From the cell containing the given text, extract its center point as (x, y) coordinate. 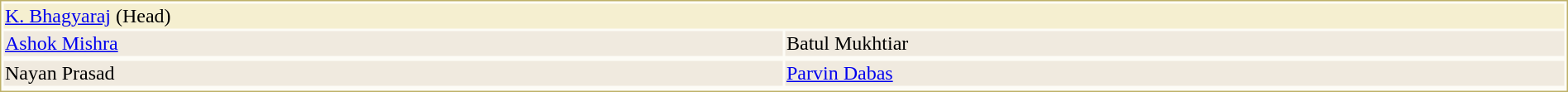
Nayan Prasad (393, 74)
Ashok Mishra (393, 44)
K. Bhagyaraj (Head) (784, 16)
Parvin Dabas (1175, 74)
Batul Mukhtiar (1175, 44)
